Capture the cell that displays the provided text and extract its [x, y] central coordinate. 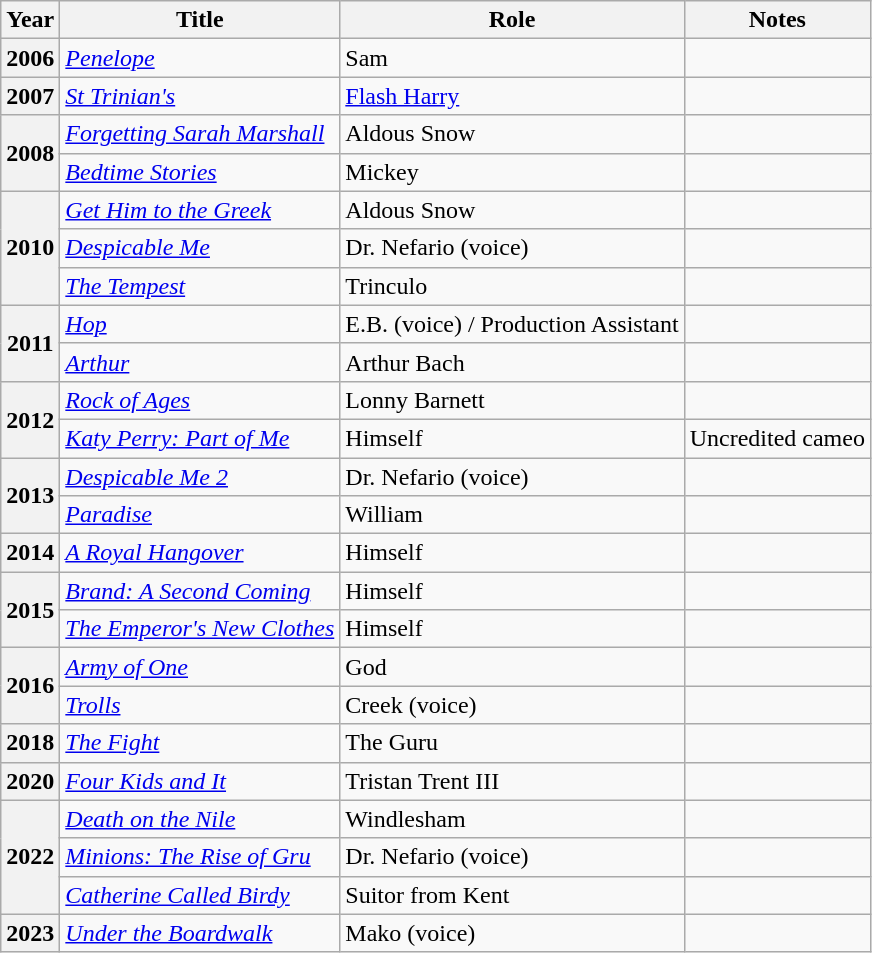
2011 [30, 343]
The Guru [512, 743]
Flash Harry [512, 96]
God [512, 667]
Role [512, 20]
Tristan Trent III [512, 781]
Despicable Me 2 [200, 477]
2013 [30, 496]
Creek (voice) [512, 705]
Mako (voice) [512, 933]
2014 [30, 553]
Catherine Called Birdy [200, 895]
Uncredited cameo [777, 438]
2016 [30, 686]
Arthur [200, 362]
Trinculo [512, 286]
Penelope [200, 58]
2008 [30, 153]
Hop [200, 324]
Army of One [200, 667]
The Emperor's New Clothes [200, 629]
Get Him to the Greek [200, 210]
Sam [512, 58]
Under the Boardwalk [200, 933]
2018 [30, 743]
2023 [30, 933]
E.B. (voice) / Production Assistant [512, 324]
The Tempest [200, 286]
Despicable Me [200, 248]
Notes [777, 20]
Paradise [200, 515]
William [512, 515]
2020 [30, 781]
2007 [30, 96]
Mickey [512, 172]
Minions: The Rise of Gru [200, 857]
Four Kids and It [200, 781]
Windlesham [512, 819]
Forgetting Sarah Marshall [200, 134]
St Trinian's [200, 96]
2010 [30, 248]
Year [30, 20]
Title [200, 20]
Rock of Ages [200, 400]
A Royal Hangover [200, 553]
Katy Perry: Part of Me [200, 438]
Arthur Bach [512, 362]
Death on the Nile [200, 819]
Bedtime Stories [200, 172]
Brand: A Second Coming [200, 591]
Suitor from Kent [512, 895]
2015 [30, 610]
Lonny Barnett [512, 400]
2022 [30, 857]
Trolls [200, 705]
The Fight [200, 743]
2006 [30, 58]
2012 [30, 419]
